Return the (x, y) coordinate for the center point of the cell that contains the specified text.  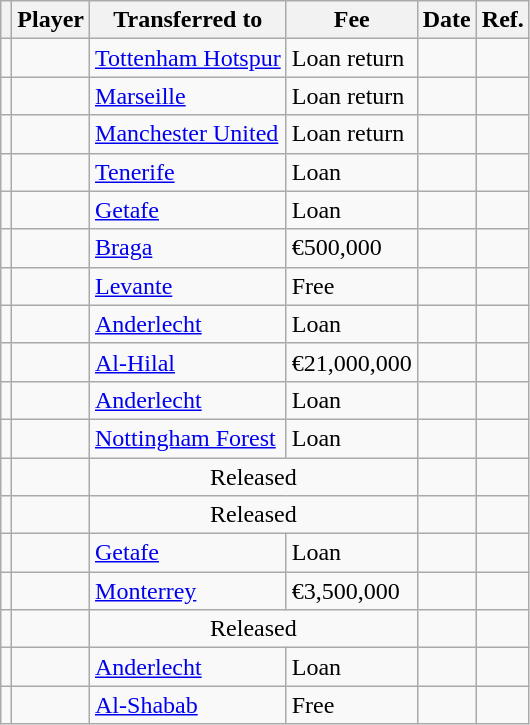
Monterrey (188, 591)
€21,000,000 (352, 362)
€3,500,000 (352, 591)
Al-Shabab (188, 705)
€500,000 (352, 248)
Nottingham Forest (188, 438)
Player (51, 20)
Al-Hilal (188, 362)
Tenerife (188, 172)
Fee (352, 20)
Levante (188, 286)
Manchester United (188, 134)
Braga (188, 248)
Ref. (502, 20)
Transferred to (188, 20)
Date (446, 20)
Tottenham Hotspur (188, 58)
Marseille (188, 96)
